Output the [x, y] coordinate of the center of the cell containing the given text.  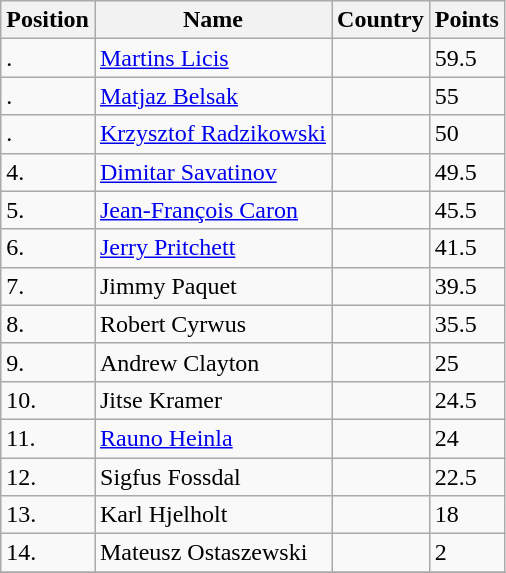
Rauno Heinla [212, 438]
6. [48, 248]
24 [466, 438]
Martins Licis [212, 58]
14. [48, 553]
Robert Cyrwus [212, 324]
39.5 [466, 286]
10. [48, 400]
2 [466, 553]
Matjaz Belsak [212, 96]
Krzysztof Radzikowski [212, 134]
Jitse Kramer [212, 400]
7. [48, 286]
9. [48, 362]
Country [381, 20]
18 [466, 515]
Sigfus Fossdal [212, 477]
25 [466, 362]
Name [212, 20]
Points [466, 20]
Position [48, 20]
Jean-François Caron [212, 210]
12. [48, 477]
4. [48, 172]
24.5 [466, 400]
59.5 [466, 58]
Jerry Pritchett [212, 248]
8. [48, 324]
Karl Hjelholt [212, 515]
11. [48, 438]
35.5 [466, 324]
Andrew Clayton [212, 362]
50 [466, 134]
Dimitar Savatinov [212, 172]
49.5 [466, 172]
55 [466, 96]
Mateusz Ostaszewski [212, 553]
45.5 [466, 210]
5. [48, 210]
13. [48, 515]
22.5 [466, 477]
41.5 [466, 248]
Jimmy Paquet [212, 286]
